Capture the cell that displays the provided text and extract its (X, Y) central coordinate. 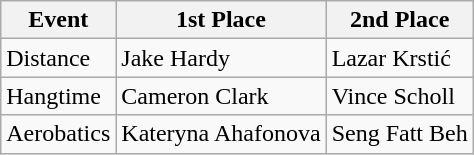
Cameron Clark (221, 96)
Distance (58, 58)
Hangtime (58, 96)
1st Place (221, 20)
Aerobatics (58, 134)
Lazar Krstić (400, 58)
Seng Fatt Beh (400, 134)
Vince Scholl (400, 96)
Kateryna Ahafonova (221, 134)
Event (58, 20)
2nd Place (400, 20)
Jake Hardy (221, 58)
